From the cell containing the given text, extract its center point as [X, Y] coordinate. 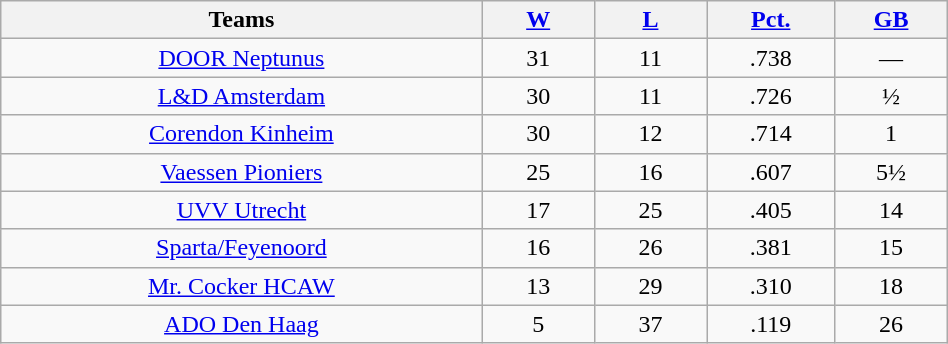
Mr. Cocker HCAW [242, 286]
29 [650, 286]
Vaessen Pioniers [242, 172]
GB [891, 20]
.381 [771, 248]
.714 [771, 134]
5½ [891, 172]
14 [891, 210]
UVV Utrecht [242, 210]
37 [650, 324]
.607 [771, 172]
18 [891, 286]
Sparta/Feyenoord [242, 248]
Pct. [771, 20]
DOOR Neptunus [242, 58]
12 [650, 134]
1 [891, 134]
L&D Amsterdam [242, 96]
W [538, 20]
Teams [242, 20]
½ [891, 96]
31 [538, 58]
.726 [771, 96]
.119 [771, 324]
L [650, 20]
17 [538, 210]
5 [538, 324]
13 [538, 286]
.738 [771, 58]
15 [891, 248]
— [891, 58]
.405 [771, 210]
.310 [771, 286]
ADO Den Haag [242, 324]
Corendon Kinheim [242, 134]
